Detect which cell encompasses the target text, then output its [x, y] center coordinate. 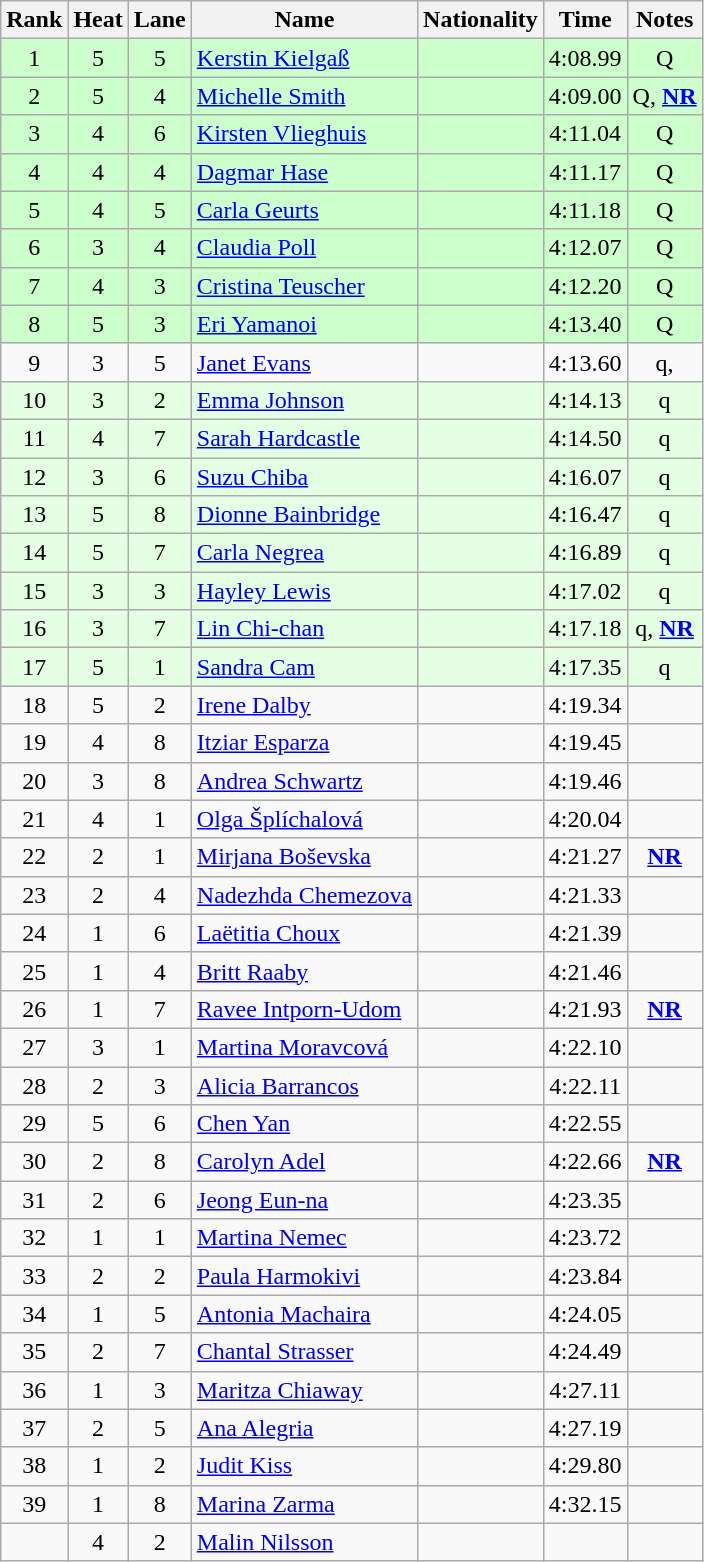
4:13.40 [585, 324]
27 [34, 1047]
4:19.45 [585, 743]
4:29.80 [585, 1466]
28 [34, 1085]
Andrea Schwartz [304, 781]
Irene Dalby [304, 705]
4:21.27 [585, 857]
Malin Nilsson [304, 1542]
4:23.35 [585, 1200]
Sarah Hardcastle [304, 438]
36 [34, 1390]
Sandra Cam [304, 667]
Ravee Intporn-Udom [304, 1009]
37 [34, 1428]
4:12.20 [585, 286]
Ana Alegria [304, 1428]
4:16.47 [585, 515]
11 [34, 438]
Rank [34, 20]
Eri Yamanoi [304, 324]
Emma Johnson [304, 400]
4:09.00 [585, 96]
Martina Moravcová [304, 1047]
Notes [664, 20]
29 [34, 1124]
Nationality [481, 20]
4:14.50 [585, 438]
Q, NR [664, 96]
Nadezhda Chemezova [304, 895]
4:13.60 [585, 362]
Jeong Eun-na [304, 1200]
Carla Geurts [304, 210]
33 [34, 1276]
19 [34, 743]
4:11.04 [585, 134]
Lane [160, 20]
Laëtitia Choux [304, 933]
15 [34, 591]
Judit Kiss [304, 1466]
4:19.34 [585, 705]
Cristina Teuscher [304, 286]
Heat [98, 20]
4:17.02 [585, 591]
4:11.17 [585, 172]
4:23.84 [585, 1276]
4:16.89 [585, 553]
4:22.55 [585, 1124]
4:20.04 [585, 819]
4:27.11 [585, 1390]
Paula Harmokivi [304, 1276]
32 [34, 1238]
Michelle Smith [304, 96]
Claudia Poll [304, 248]
38 [34, 1466]
12 [34, 477]
4:19.46 [585, 781]
14 [34, 553]
21 [34, 819]
4:16.07 [585, 477]
Alicia Barrancos [304, 1085]
Olga Šplíchalová [304, 819]
Carolyn Adel [304, 1162]
Dionne Bainbridge [304, 515]
16 [34, 629]
q, NR [664, 629]
13 [34, 515]
39 [34, 1504]
4:11.18 [585, 210]
4:32.15 [585, 1504]
Britt Raaby [304, 971]
Kirsten Vlieghuis [304, 134]
Mirjana Boševska [304, 857]
q, [664, 362]
17 [34, 667]
Time [585, 20]
Janet Evans [304, 362]
18 [34, 705]
Suzu Chiba [304, 477]
4:14.13 [585, 400]
4:27.19 [585, 1428]
Chantal Strasser [304, 1352]
4:21.46 [585, 971]
34 [34, 1314]
4:08.99 [585, 58]
4:21.93 [585, 1009]
4:17.18 [585, 629]
35 [34, 1352]
Hayley Lewis [304, 591]
4:22.11 [585, 1085]
9 [34, 362]
4:24.05 [585, 1314]
Martina Nemec [304, 1238]
Antonia Machaira [304, 1314]
22 [34, 857]
Name [304, 20]
4:23.72 [585, 1238]
Carla Negrea [304, 553]
10 [34, 400]
4:21.33 [585, 895]
Itziar Esparza [304, 743]
4:22.10 [585, 1047]
20 [34, 781]
25 [34, 971]
Chen Yan [304, 1124]
Maritza Chiaway [304, 1390]
Marina Zarma [304, 1504]
4:12.07 [585, 248]
4:22.66 [585, 1162]
23 [34, 895]
24 [34, 933]
31 [34, 1200]
Dagmar Hase [304, 172]
26 [34, 1009]
4:24.49 [585, 1352]
30 [34, 1162]
Lin Chi-chan [304, 629]
4:17.35 [585, 667]
Kerstin Kielgaß [304, 58]
4:21.39 [585, 933]
